Return [x, y] of the center of cell containing provided text 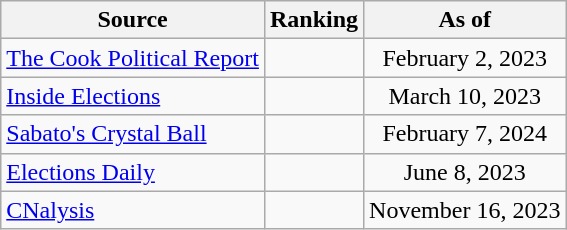
March 10, 2023 [465, 96]
June 8, 2023 [465, 172]
Source [133, 20]
Sabato's Crystal Ball [133, 134]
February 2, 2023 [465, 58]
As of [465, 20]
Elections Daily [133, 172]
CNalysis [133, 210]
November 16, 2023 [465, 210]
Inside Elections [133, 96]
February 7, 2024 [465, 134]
The Cook Political Report [133, 58]
Ranking [314, 20]
